Search for the cell housing the specified text and yield its [X, Y] center coordinate. 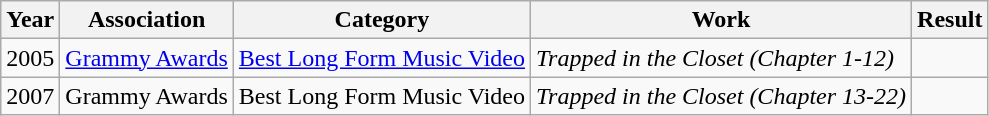
Category [382, 20]
Trapped in the Closet (Chapter 1-12) [722, 58]
Association [147, 20]
2005 [30, 58]
Result [950, 20]
Work [722, 20]
2007 [30, 96]
Year [30, 20]
Trapped in the Closet (Chapter 13-22) [722, 96]
